Output the (X, Y) coordinate of the center of the cell containing the given text.  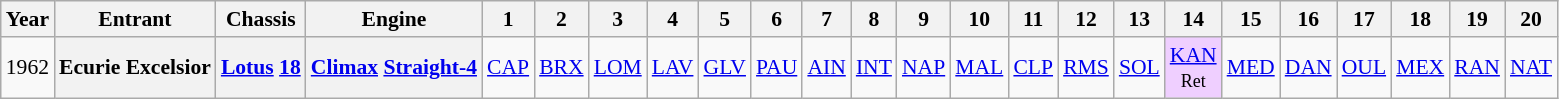
16 (1308, 19)
MED (1251, 68)
Lotus 18 (261, 68)
BRX (562, 68)
PAU (776, 68)
Engine (394, 19)
RMS (1086, 68)
Ecurie Excelsior (135, 68)
CLP (1033, 68)
4 (673, 19)
INT (874, 68)
1 (508, 19)
GLV (724, 68)
14 (1194, 19)
17 (1364, 19)
1962 (28, 68)
6 (776, 19)
SOL (1140, 68)
Entrant (135, 19)
12 (1086, 19)
20 (1531, 19)
NAT (1531, 68)
11 (1033, 19)
15 (1251, 19)
MAL (979, 68)
3 (618, 19)
8 (874, 19)
18 (1420, 19)
5 (724, 19)
LAV (673, 68)
7 (826, 19)
DAN (1308, 68)
13 (1140, 19)
19 (1477, 19)
Climax Straight-4 (394, 68)
CAP (508, 68)
RAN (1477, 68)
NAP (924, 68)
Year (28, 19)
Chassis (261, 19)
2 (562, 19)
AIN (826, 68)
OUL (1364, 68)
LOM (618, 68)
9 (924, 19)
KANRet (1194, 68)
10 (979, 19)
MEX (1420, 68)
